Return the [X, Y] coordinate for the center point of the cell that contains the specified text.  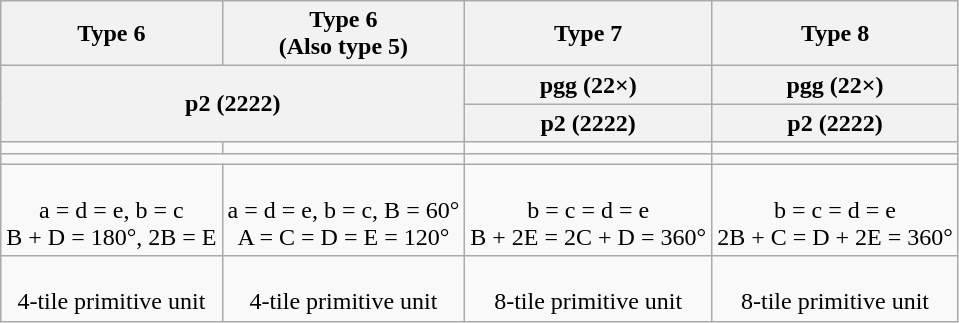
a = d = e, b = cB + D = 180°, 2B = E [112, 210]
b = c = d = e 2B + C = D + 2E = 360° [836, 210]
Type 6(Also type 5) [344, 34]
Type 8 [836, 34]
Type 6 [112, 34]
b = c = d = eB + 2E = 2C + D = 360° [588, 210]
a = d = e, b = c, B = 60°A = C = D = E = 120° [344, 210]
Type 7 [588, 34]
